Locate the cell with the specified text and output its [x, y] center coordinate. 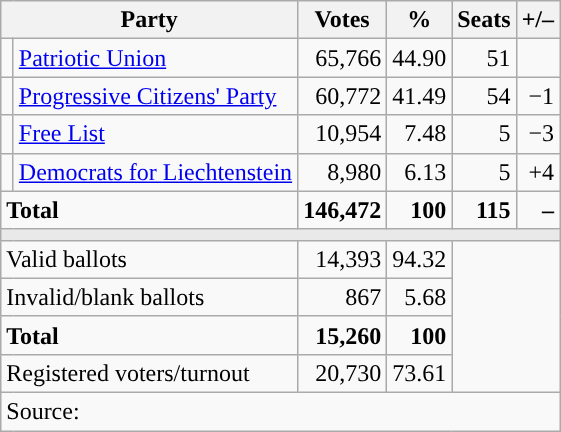
Democrats for Liechtenstein [155, 172]
Invalid/blank ballots [150, 297]
Valid ballots [150, 259]
6.13 [420, 172]
5.68 [420, 297]
60,772 [342, 96]
146,472 [342, 210]
8,980 [342, 172]
14,393 [342, 259]
Patriotic Union [155, 58]
44.90 [420, 58]
867 [342, 297]
115 [484, 210]
−3 [538, 134]
Source: [280, 411]
−1 [538, 96]
Progressive Citizens' Party [155, 96]
+4 [538, 172]
Seats [484, 20]
7.48 [420, 134]
94.32 [420, 259]
20,730 [342, 373]
Free List [155, 134]
Votes [342, 20]
Registered voters/turnout [150, 373]
– [538, 210]
Party [150, 20]
51 [484, 58]
41.49 [420, 96]
+/– [538, 20]
54 [484, 96]
10,954 [342, 134]
65,766 [342, 58]
15,260 [342, 335]
% [420, 20]
73.61 [420, 373]
